Detect which cell encompasses the target text, then output its [x, y] center coordinate. 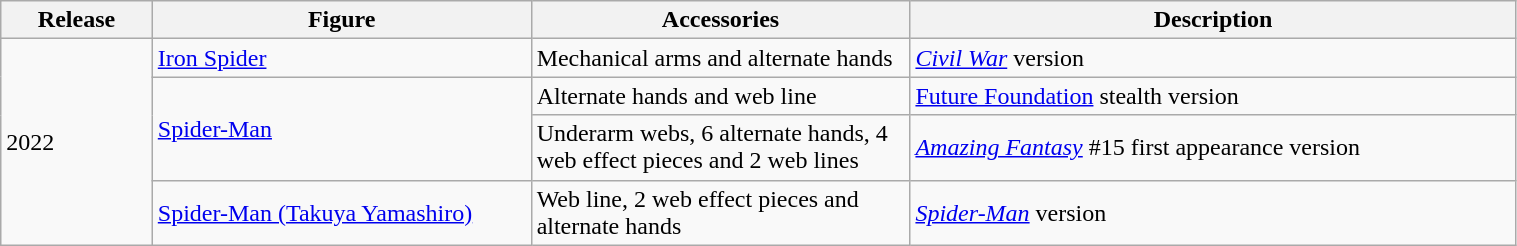
Accessories [720, 20]
Figure [342, 20]
Alternate hands and web line [720, 96]
Iron Spider [342, 58]
Spider-Man [342, 128]
Description [1213, 20]
Future Foundation stealth version [1213, 96]
Spider-Man version [1213, 212]
Web line, 2 web effect pieces and alternate hands [720, 212]
Spider-Man (Takuya Yamashiro) [342, 212]
2022 [77, 142]
Mechanical arms and alternate hands [720, 58]
Release [77, 20]
Underarm webs, 6 alternate hands, 4 web effect pieces and 2 web lines [720, 148]
Amazing Fantasy #15 first appearance version [1213, 148]
Civil War version [1213, 58]
